Provide the [X, Y] coordinate of the cell's center where the given text is located.  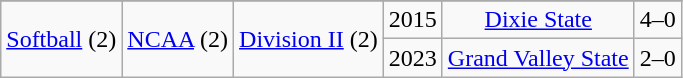
4–0 [658, 20]
Division II (2) [309, 39]
Dixie State [538, 20]
Grand Valley State [538, 58]
NCAA (2) [178, 39]
Softball (2) [62, 39]
2015 [412, 20]
2023 [412, 58]
2–0 [658, 58]
